Search for the cell housing the specified text and yield its [X, Y] center coordinate. 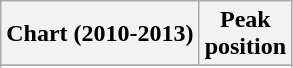
Peak position [245, 34]
Chart (2010-2013) [100, 34]
